From the cell containing the given text, extract its center point as [x, y] coordinate. 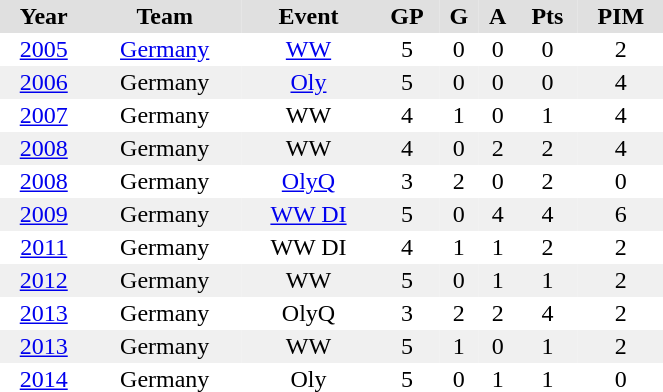
Oly [308, 82]
GP [407, 16]
2006 [44, 82]
Year [44, 16]
Pts [548, 16]
6 [620, 214]
2007 [44, 116]
2012 [44, 280]
2005 [44, 50]
2011 [44, 248]
A [498, 16]
Event [308, 16]
PIM [620, 16]
Team [164, 16]
2009 [44, 214]
G [459, 16]
